Scan for the cell matching the given text and deliver its [X, Y] coordinate at center. 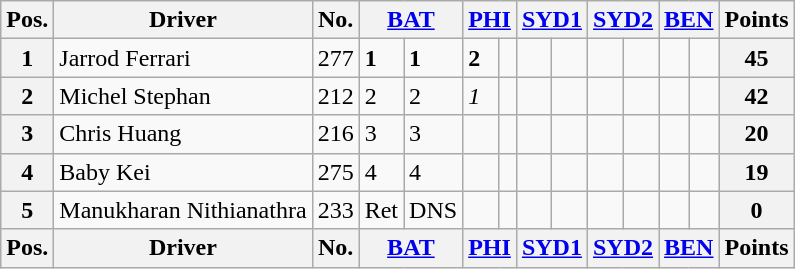
212 [336, 96]
277 [336, 58]
5 [28, 210]
Jarrod Ferrari [183, 58]
45 [756, 58]
216 [336, 134]
Michel Stephan [183, 96]
Baby Kei [183, 172]
0 [756, 210]
275 [336, 172]
20 [756, 134]
Ret [381, 210]
19 [756, 172]
Manukharan Nithianathra [183, 210]
Chris Huang [183, 134]
233 [336, 210]
DNS [434, 210]
42 [756, 96]
